Capture the cell that displays the provided text and extract its [x, y] central coordinate. 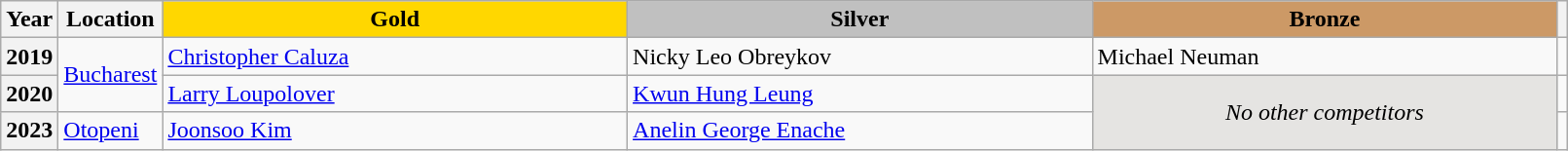
Year [29, 19]
Gold [395, 19]
Michael Neuman [1325, 57]
No other competitors [1325, 112]
2019 [29, 57]
Location [111, 19]
Silver [860, 19]
Anelin George Enache [860, 131]
2023 [29, 131]
2020 [29, 94]
Bucharest [111, 75]
Joonsoo Kim [395, 131]
Christopher Caluza [395, 57]
Bronze [1325, 19]
Nicky Leo Obreykov [860, 57]
Kwun Hung Leung [860, 94]
Larry Loupolover [395, 94]
Otopeni [111, 131]
